Find where the given text appears and provide that cell's center as [x, y] coordinate. 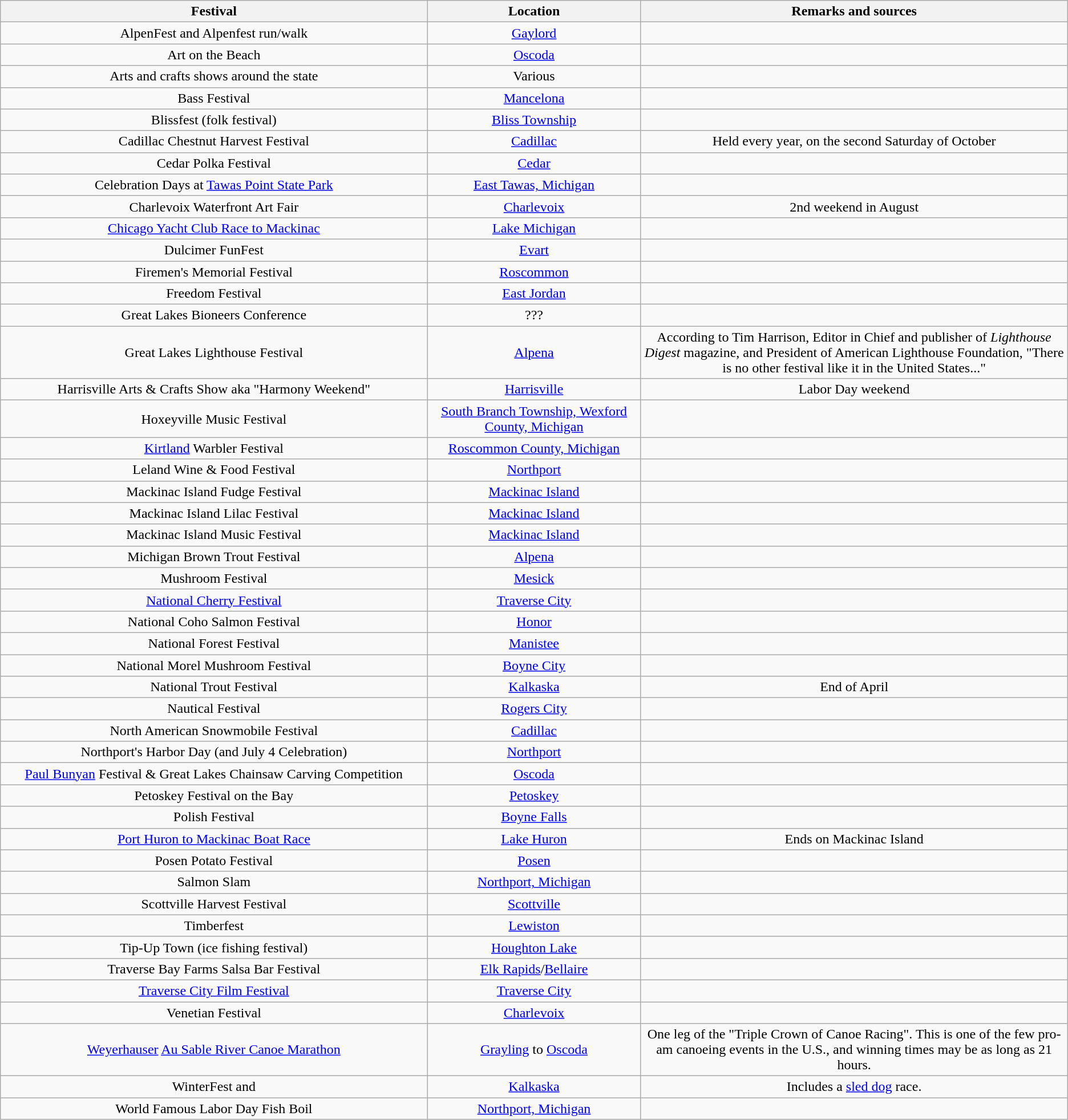
Dulcimer FunFest [214, 250]
Cedar [534, 163]
Freedom Festival [214, 294]
National Cherry Festival [214, 600]
Evart [534, 250]
Art on the Beach [214, 55]
Hoxeyville Music Festival [214, 419]
Honor [534, 622]
Cedar Polka Festival [214, 163]
East Tawas, Michigan [534, 185]
Posen [534, 861]
??? [534, 315]
End of April [854, 687]
WinterFest and [214, 1087]
World Famous Labor Day Fish Boil [214, 1109]
Mackinac Island Music Festival [214, 535]
Remarks and sources [854, 11]
Location [534, 11]
AlpenFest and Alpenfest run/walk [214, 33]
Harrisville Arts & Crafts Show aka "Harmony Weekend" [214, 389]
Mancelona [534, 98]
Arts and crafts shows around the state [214, 76]
Port Huron to Mackinac Boat Race [214, 839]
Great Lakes Bioneers Conference [214, 315]
Posen Potato Festival [214, 861]
Salmon Slam [214, 882]
National Forest Festival [214, 643]
Mesick [534, 578]
National Coho Salmon Festival [214, 622]
Cadillac Chestnut Harvest Festival [214, 141]
Rogers City [534, 709]
Venetian Festival [214, 1012]
Lake Huron [534, 839]
Harrisville [534, 389]
Roscommon [534, 272]
Petoskey [534, 796]
Ends on Mackinac Island [854, 839]
Chicago Yacht Club Race to Mackinac [214, 228]
Boyne City [534, 665]
Kirtland Warbler Festival [214, 448]
Manistee [534, 643]
Mackinac Island Lilac Festival [214, 513]
Michigan Brown Trout Festival [214, 557]
Labor Day weekend [854, 389]
Great Lakes Lighthouse Festival [214, 352]
Blissfest (folk festival) [214, 120]
Celebration Days at Tawas Point State Park [214, 185]
Tip-Up Town (ice fishing festival) [214, 947]
Grayling to Oscoda [534, 1050]
Scottville [534, 904]
Timberfest [214, 926]
Bass Festival [214, 98]
Traverse Bay Farms Salsa Bar Festival [214, 969]
Roscommon County, Michigan [534, 448]
Petoskey Festival on the Bay [214, 796]
National Morel Mushroom Festival [214, 665]
Bliss Township [534, 120]
Houghton Lake [534, 947]
2nd weekend in August [854, 206]
Leland Wine & Food Festival [214, 470]
Traverse City Film Festival [214, 991]
Polish Festival [214, 817]
South Branch Township, Wexford County, Michigan [534, 419]
Charlevoix Waterfront Art Fair [214, 206]
Paul Bunyan Festival & Great Lakes Chainsaw Carving Competition [214, 774]
Firemen's Memorial Festival [214, 272]
Weyerhauser Au Sable River Canoe Marathon [214, 1050]
Lewiston [534, 926]
Nautical Festival [214, 709]
Elk Rapids/Bellaire [534, 969]
East Jordan [534, 294]
Boyne Falls [534, 817]
National Trout Festival [214, 687]
Mackinac Island Fudge Festival [214, 492]
Mushroom Festival [214, 578]
Includes a sled dog race. [854, 1087]
Various [534, 76]
Festival [214, 11]
Northport's Harbor Day (and July 4 Celebration) [214, 752]
Scottville Harvest Festival [214, 904]
Lake Michigan [534, 228]
North American Snowmobile Festival [214, 731]
Gaylord [534, 33]
Held every year, on the second Saturday of October [854, 141]
